Pinpoint the cell where the given text exists, returning its (x, y) midpoint coordinate. 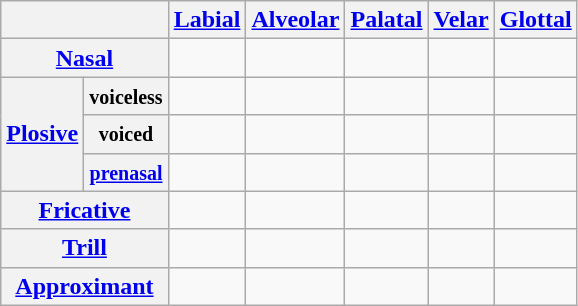
Palatal (386, 20)
Labial (207, 20)
Approximant (84, 286)
Trill (84, 248)
Fricative (84, 210)
Plosive (42, 134)
Glottal (536, 20)
Nasal (84, 58)
voiceless (126, 96)
Alveolar (296, 20)
Velar (461, 20)
voiced (126, 134)
prenasal (126, 172)
